Detect which cell encompasses the target text, then output its [x, y] center coordinate. 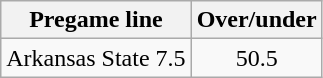
50.5 [256, 58]
Over/under [256, 20]
Arkansas State 7.5 [96, 58]
Pregame line [96, 20]
